Locate the cell with the specified text and output its (X, Y) center coordinate. 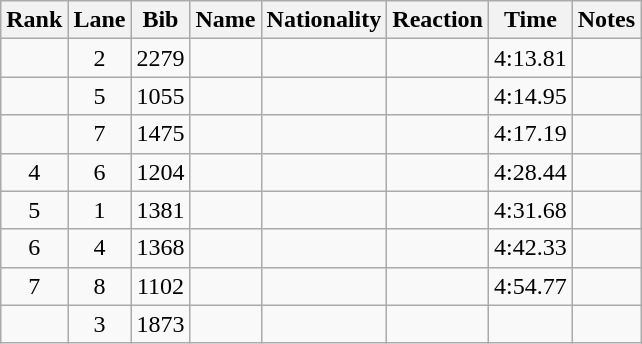
4:17.19 (530, 134)
1475 (160, 134)
Name (226, 20)
1873 (160, 324)
2279 (160, 58)
1204 (160, 172)
1 (100, 210)
8 (100, 286)
Bib (160, 20)
4:28.44 (530, 172)
4:13.81 (530, 58)
Reaction (438, 20)
Rank (34, 20)
1055 (160, 96)
4:42.33 (530, 248)
Time (530, 20)
3 (100, 324)
4:54.77 (530, 286)
1368 (160, 248)
Notes (606, 20)
1102 (160, 286)
Nationality (324, 20)
2 (100, 58)
1381 (160, 210)
4:14.95 (530, 96)
Lane (100, 20)
4:31.68 (530, 210)
